Return (X, Y) of the center of cell containing provided text 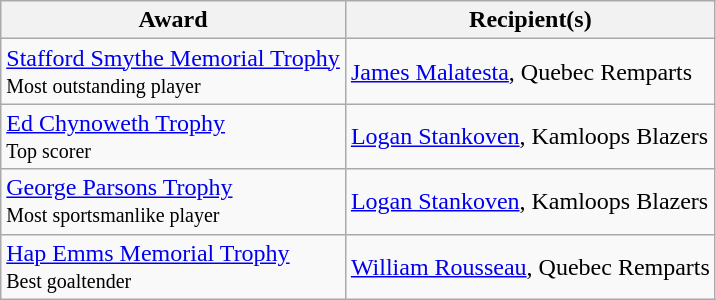
Award (174, 20)
George Parsons TrophyMost sportsmanlike player (174, 202)
Ed Chynoweth TrophyTop scorer (174, 136)
William Rousseau, Quebec Remparts (530, 266)
James Malatesta, Quebec Remparts (530, 72)
Recipient(s) (530, 20)
Stafford Smythe Memorial Trophy Most outstanding player (174, 72)
Hap Emms Memorial TrophyBest goaltender (174, 266)
